Pinpoint the cell where the given text exists, returning its (x, y) midpoint coordinate. 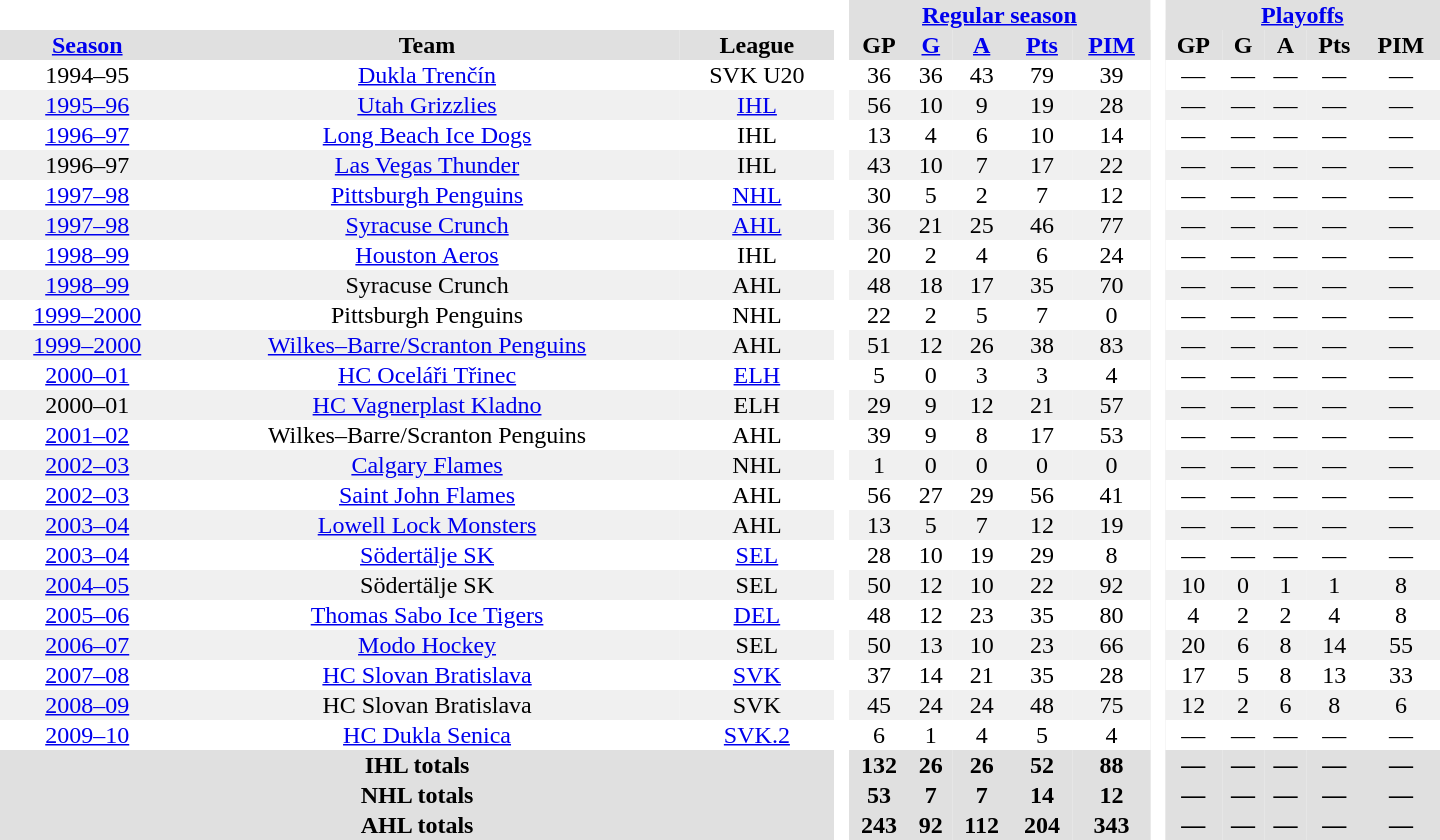
Regular season (999, 15)
1994–95 (87, 75)
League (758, 45)
2001–02 (87, 435)
52 (1042, 765)
77 (1112, 225)
45 (878, 705)
55 (1401, 645)
33 (1401, 675)
83 (1112, 345)
Modo Hockey (426, 645)
80 (1112, 615)
SVK.2 (758, 735)
46 (1042, 225)
57 (1112, 405)
243 (878, 825)
Long Beach Ice Dogs (426, 135)
27 (931, 495)
37 (878, 675)
Season (87, 45)
AHL totals (417, 825)
HC Vagnerplast Kladno (426, 405)
343 (1112, 825)
112 (982, 825)
75 (1112, 705)
HC Dukla Senica (426, 735)
Las Vegas Thunder (426, 165)
Houston Aeros (426, 255)
204 (1042, 825)
2007–08 (87, 675)
1995–96 (87, 105)
132 (878, 765)
79 (1042, 75)
30 (878, 195)
66 (1112, 645)
SVK U20 (758, 75)
41 (1112, 495)
88 (1112, 765)
Team (426, 45)
HC Oceláři Třinec (426, 375)
Lowell Lock Monsters (426, 525)
Thomas Sabo Ice Tigers (426, 615)
Playoffs (1302, 15)
2008–09 (87, 705)
DEL (758, 615)
2005–06 (87, 615)
IHL totals (417, 765)
Saint John Flames (426, 495)
18 (931, 285)
51 (878, 345)
38 (1042, 345)
2009–10 (87, 735)
2004–05 (87, 585)
70 (1112, 285)
Calgary Flames (426, 465)
Dukla Trenčín (426, 75)
2006–07 (87, 645)
Utah Grizzlies (426, 105)
25 (982, 225)
NHL totals (417, 795)
